Output the [x, y] coordinate of the center of the cell containing the given text.  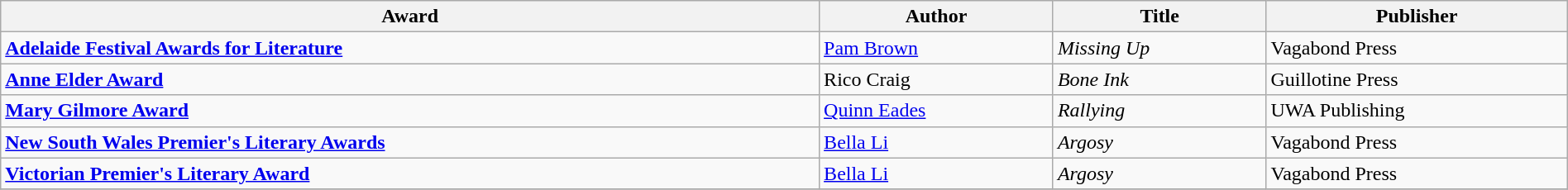
Anne Elder Award [410, 79]
Quinn Eades [936, 111]
Publisher [1417, 17]
Adelaide Festival Awards for Literature [410, 48]
Award [410, 17]
Rico Craig [936, 79]
Pam Brown [936, 48]
Guillotine Press [1417, 79]
Rallying [1159, 111]
UWA Publishing [1417, 111]
Author [936, 17]
New South Wales Premier's Literary Awards [410, 142]
Mary Gilmore Award [410, 111]
Victorian Premier's Literary Award [410, 173]
Title [1159, 17]
Missing Up [1159, 48]
Bone Ink [1159, 79]
